Scan for the cell matching the given text and deliver its (x, y) coordinate at center. 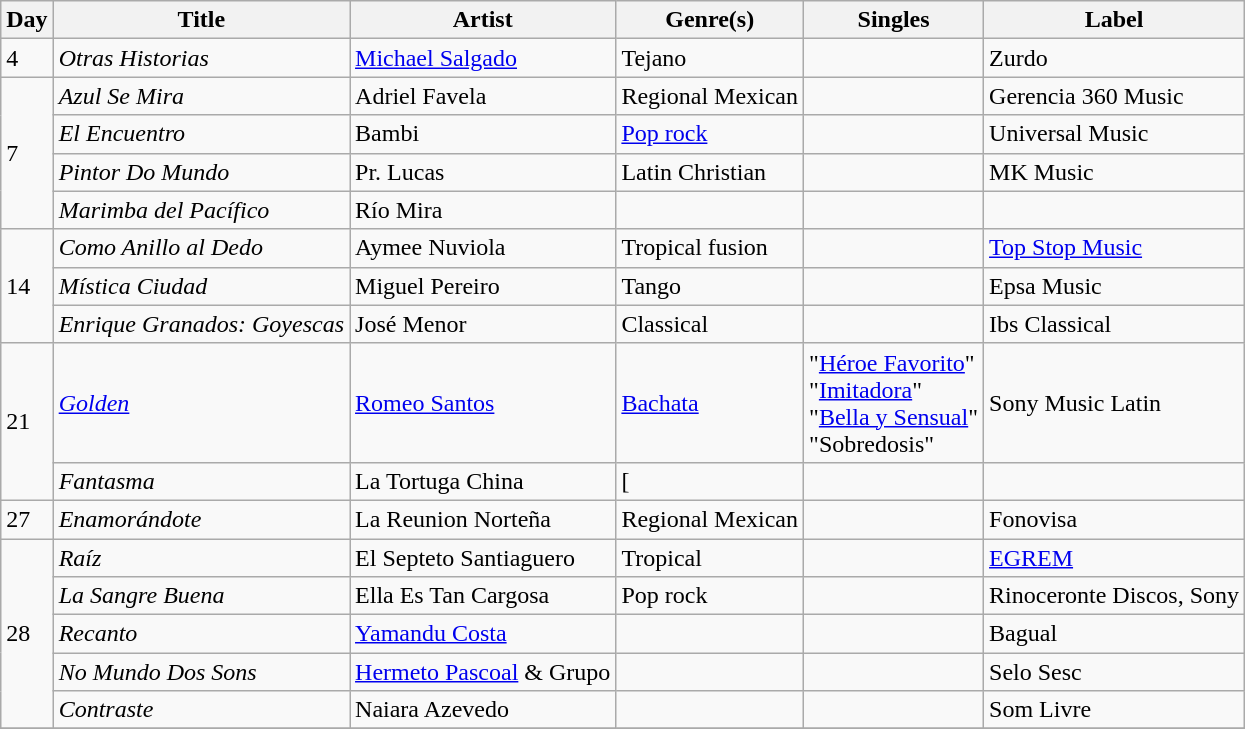
Label (1114, 20)
Som Livre (1114, 710)
Recanto (201, 634)
Como Anillo al Dedo (201, 248)
Epsa Music (1114, 286)
Sony Music Latin (1114, 402)
"Héroe Favorito""Imitadora""Bella y Sensual""Sobredosis" (894, 402)
Fonovisa (1114, 519)
Tejano (710, 58)
El Septeto Santiaguero (483, 557)
Otras Historias (201, 58)
Pr. Lucas (483, 172)
Selo Sesc (1114, 672)
Zurdo (1114, 58)
Ibs Classical (1114, 324)
4 (27, 58)
27 (27, 519)
Yamandu Costa (483, 634)
Miguel Pereiro (483, 286)
Universal Music (1114, 134)
Fantasma (201, 481)
Singles (894, 20)
La Reunion Norteña (483, 519)
Latin Christian (710, 172)
No Mundo Dos Sons (201, 672)
Bambi (483, 134)
Gerencia 360 Music (1114, 96)
Azul Se Mira (201, 96)
21 (27, 422)
Romeo Santos (483, 402)
Ella Es Tan Cargosa (483, 596)
Raíz (201, 557)
Artist (483, 20)
28 (27, 633)
Top Stop Music (1114, 248)
Enrique Granados: Goyescas (201, 324)
Marimba del Pacífico (201, 210)
Title (201, 20)
Bagual (1114, 634)
[ (710, 481)
Mística Ciudad (201, 286)
MK Music (1114, 172)
Río Mira (483, 210)
Classical (710, 324)
Tropical (710, 557)
Tropical fusion (710, 248)
Genre(s) (710, 20)
La Sangre Buena (201, 596)
Adriel Favela (483, 96)
14 (27, 286)
Contraste (201, 710)
Michael Salgado (483, 58)
La Tortuga China (483, 481)
Naiara Azevedo (483, 710)
7 (27, 153)
Day (27, 20)
José Menor (483, 324)
El Encuentro (201, 134)
Tango (710, 286)
EGREM (1114, 557)
Hermeto Pascoal & Grupo (483, 672)
Golden (201, 402)
Enamorándote (201, 519)
Pintor Do Mundo (201, 172)
Rinoceronte Discos, Sony (1114, 596)
Aymee Nuviola (483, 248)
Bachata (710, 402)
